Extract the (X, Y) coordinate from the center of the cell holding the provided text.  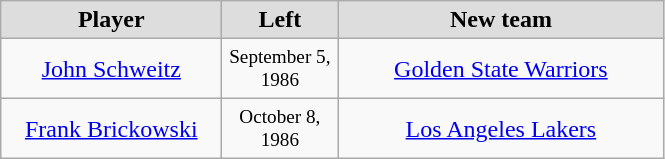
New team (501, 20)
Left (280, 20)
September 5, 1986 (280, 69)
Player (112, 20)
John Schweitz (112, 69)
Golden State Warriors (501, 69)
October 8, 1986 (280, 129)
Los Angeles Lakers (501, 129)
Frank Brickowski (112, 129)
